Return the [X, Y] coordinate for the center point of the cell that contains the specified text.  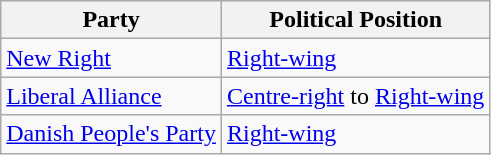
Liberal Alliance [112, 96]
Centre-right to Right-wing [355, 96]
Political Position [355, 20]
New Right [112, 58]
Danish People's Party [112, 134]
Party [112, 20]
